Detect which cell encompasses the target text, then output its [x, y] center coordinate. 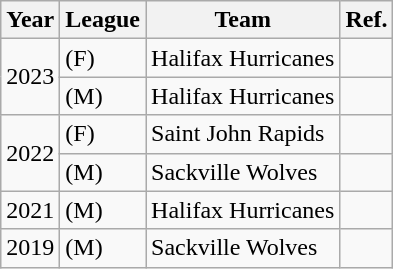
Saint John Rapids [243, 134]
Year [30, 20]
2019 [30, 248]
2021 [30, 210]
2023 [30, 77]
Team [243, 20]
Ref. [366, 20]
League [103, 20]
2022 [30, 153]
